Identify which cell holds the provided text, then report its [x, y] central coordinate. 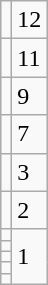
2 [30, 210]
9 [30, 96]
1 [30, 256]
12 [30, 20]
3 [30, 172]
7 [30, 134]
11 [30, 58]
